Return the (x, y) coordinate for the center point of the cell that contains the specified text.  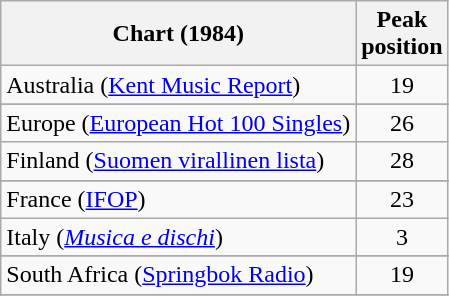
South Africa (Springbok Radio) (178, 275)
Peakposition (402, 34)
Finland (Suomen virallinen lista) (178, 161)
Chart (1984) (178, 34)
Australia (Kent Music Report) (178, 85)
28 (402, 161)
26 (402, 123)
Europe (European Hot 100 Singles) (178, 123)
Italy (Musica e dischi) (178, 237)
France (IFOP) (178, 199)
23 (402, 199)
3 (402, 237)
